Locate the cell with the specified text and output its (X, Y) center coordinate. 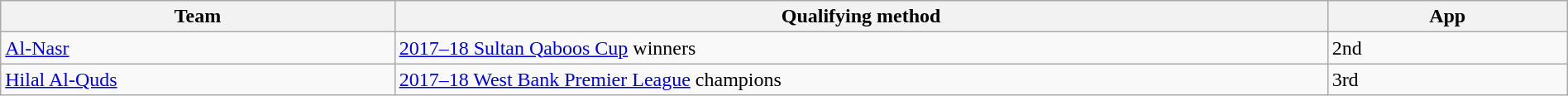
2nd (1447, 48)
3rd (1447, 79)
2017–18 Sultan Qaboos Cup winners (861, 48)
Qualifying method (861, 17)
Team (198, 17)
Al-Nasr (198, 48)
2017–18 West Bank Premier League champions (861, 79)
App (1447, 17)
Hilal Al-Quds (198, 79)
